Extract the [x, y] coordinate from the center of the cell holding the provided text.  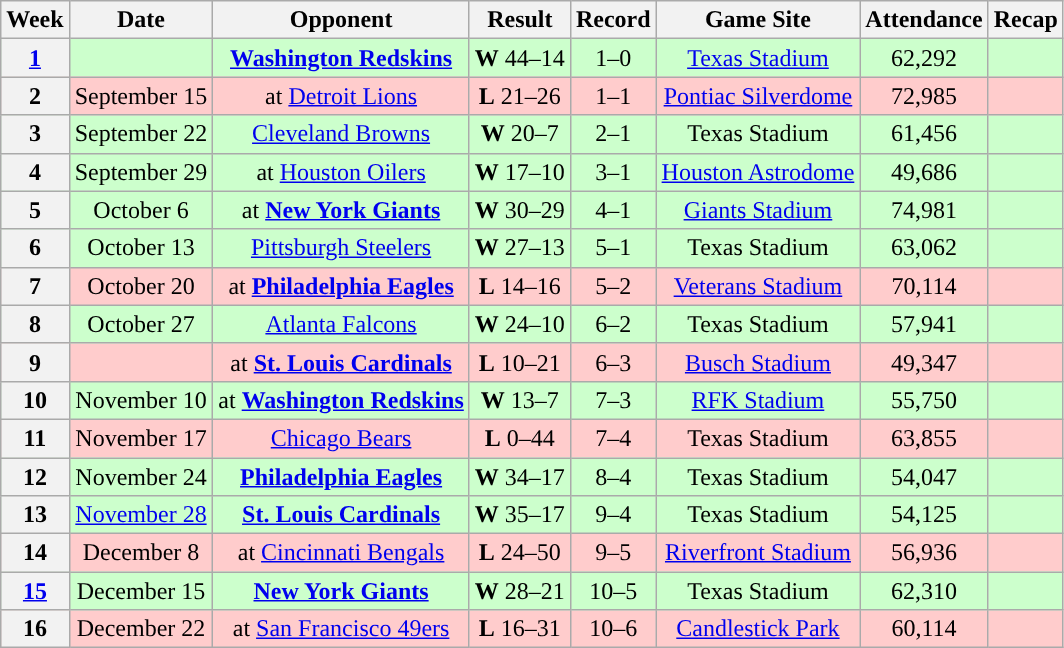
55,750 [924, 400]
Attendance [924, 20]
60,114 [924, 629]
at San Francisco 49ers [341, 629]
9 [35, 362]
October 27 [141, 324]
L 0–44 [520, 438]
December 8 [141, 553]
at St. Louis Cardinals [341, 362]
7–4 [613, 438]
10 [35, 400]
October 20 [141, 286]
62,310 [924, 591]
16 [35, 629]
St. Louis Cardinals [341, 515]
5–1 [613, 248]
Houston Astrodome [758, 172]
Chicago Bears [341, 438]
W 24–10 [520, 324]
8–4 [613, 477]
54,125 [924, 515]
63,062 [924, 248]
Pontiac Silverdome [758, 96]
RFK Stadium [758, 400]
63,855 [924, 438]
6 [35, 248]
8 [35, 324]
15 [35, 591]
Atlanta Falcons [341, 324]
W 20–7 [520, 134]
12 [35, 477]
W 34–17 [520, 477]
5 [35, 210]
September 22 [141, 134]
Cleveland Browns [341, 134]
4 [35, 172]
72,985 [924, 96]
L 16–31 [520, 629]
Pittsburgh Steelers [341, 248]
Game Site [758, 20]
11 [35, 438]
49,347 [924, 362]
Week [35, 20]
L 14–16 [520, 286]
Result [520, 20]
L 10–21 [520, 362]
Giants Stadium [758, 210]
10–6 [613, 629]
57,941 [924, 324]
4–1 [613, 210]
Candlestick Park [758, 629]
October 6 [141, 210]
3–1 [613, 172]
49,686 [924, 172]
September 15 [141, 96]
56,936 [924, 553]
W 27–13 [520, 248]
1–1 [613, 96]
13 [35, 515]
Record [613, 20]
at New York Giants [341, 210]
W 35–17 [520, 515]
November 10 [141, 400]
14 [35, 553]
December 15 [141, 591]
6–3 [613, 362]
9–4 [613, 515]
6–2 [613, 324]
1–0 [613, 58]
November 28 [141, 515]
New York Giants [341, 591]
Riverfront Stadium [758, 553]
November 17 [141, 438]
W 44–14 [520, 58]
at Philadelphia Eagles [341, 286]
7–3 [613, 400]
Date [141, 20]
2–1 [613, 134]
Busch Stadium [758, 362]
74,981 [924, 210]
at Washington Redskins [341, 400]
at Detroit Lions [341, 96]
2 [35, 96]
December 22 [141, 629]
September 29 [141, 172]
L 21–26 [520, 96]
L 24–50 [520, 553]
W 28–21 [520, 591]
Washington Redskins [341, 58]
Opponent [341, 20]
W 17–10 [520, 172]
5–2 [613, 286]
October 13 [141, 248]
November 24 [141, 477]
54,047 [924, 477]
1 [35, 58]
62,292 [924, 58]
W 13–7 [520, 400]
7 [35, 286]
W 30–29 [520, 210]
at Cincinnati Bengals [341, 553]
3 [35, 134]
Recap [1026, 20]
10–5 [613, 591]
9–5 [613, 553]
Philadelphia Eagles [341, 477]
70,114 [924, 286]
61,456 [924, 134]
at Houston Oilers [341, 172]
Veterans Stadium [758, 286]
